Determine the (X, Y) coordinate at the center of the cell enclosing the given text.  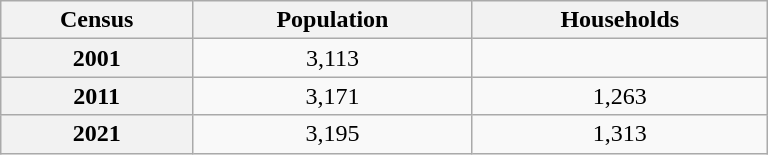
3,171 (333, 96)
3,195 (333, 134)
Census (97, 20)
Households (620, 20)
2001 (97, 58)
3,113 (333, 58)
1,263 (620, 96)
1,313 (620, 134)
Population (333, 20)
2021 (97, 134)
2011 (97, 96)
